Scan for the cell matching the given text and deliver its (x, y) coordinate at center. 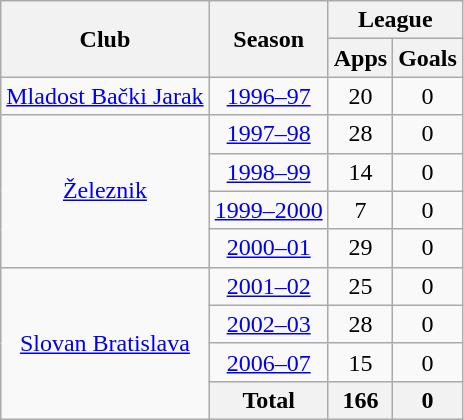
Total (268, 400)
2002–03 (268, 324)
166 (360, 400)
1997–98 (268, 134)
Apps (360, 58)
Goals (428, 58)
20 (360, 96)
League (395, 20)
7 (360, 210)
15 (360, 362)
Club (105, 39)
1999–2000 (268, 210)
Mladost Bački Jarak (105, 96)
25 (360, 286)
1998–99 (268, 172)
Železnik (105, 191)
1996–97 (268, 96)
Season (268, 39)
Slovan Bratislava (105, 343)
2000–01 (268, 248)
2001–02 (268, 286)
29 (360, 248)
14 (360, 172)
2006–07 (268, 362)
